Search for the cell housing the specified text and yield its (x, y) center coordinate. 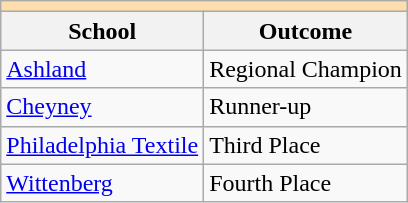
School (102, 31)
Runner-up (306, 107)
Wittenberg (102, 183)
Third Place (306, 145)
Cheyney (102, 107)
Outcome (306, 31)
Regional Champion (306, 69)
Philadelphia Textile (102, 145)
Fourth Place (306, 183)
Ashland (102, 69)
